Identify which cell holds the provided text, then report its [x, y] central coordinate. 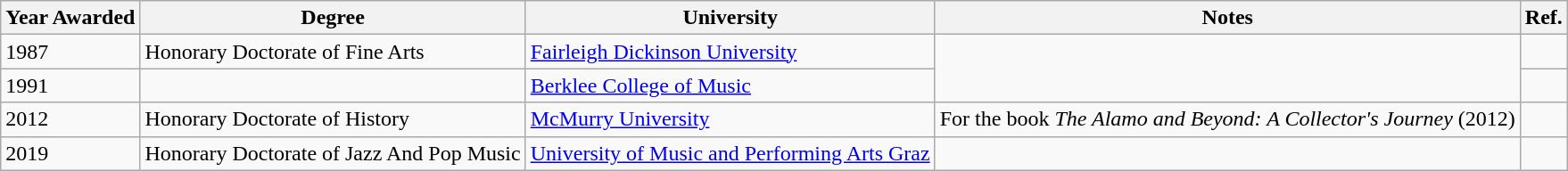
Fairleigh Dickinson University [730, 52]
2019 [70, 153]
Ref. [1543, 18]
University [730, 18]
McMurry University [730, 119]
Honorary Doctorate of Fine Arts [333, 52]
Honorary Doctorate of Jazz And Pop Music [333, 153]
Year Awarded [70, 18]
University of Music and Performing Arts Graz [730, 153]
Degree [333, 18]
For the book The Alamo and Beyond: A Collector's Journey (2012) [1227, 119]
1987 [70, 52]
2012 [70, 119]
Berklee College of Music [730, 85]
Honorary Doctorate of History [333, 119]
Notes [1227, 18]
1991 [70, 85]
